Extract the [X, Y] coordinate from the center of the cell holding the provided text.  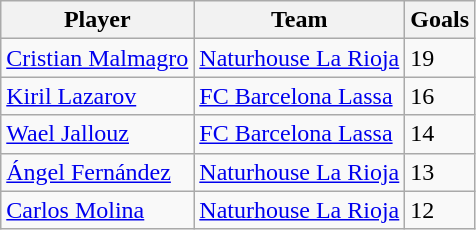
19 [440, 58]
Wael Jallouz [98, 134]
Team [300, 20]
Cristian Malmagro [98, 58]
Carlos Molina [98, 210]
14 [440, 134]
Player [98, 20]
Kiril Lazarov [98, 96]
Goals [440, 20]
16 [440, 96]
Ángel Fernández [98, 172]
12 [440, 210]
13 [440, 172]
